Output the (x, y) coordinate of the center of the cell containing the given text.  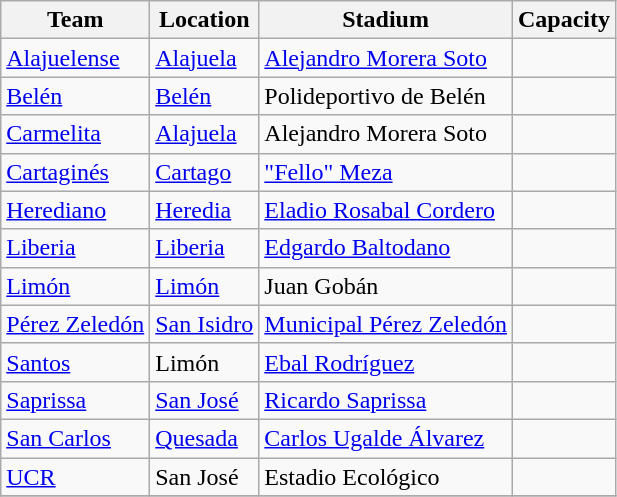
"Fello" Meza (386, 172)
Team (76, 20)
Municipal Pérez Zeledón (386, 324)
Herediano (76, 210)
Capacity (564, 20)
Carmelita (76, 134)
Eladio Rosabal Cordero (386, 210)
San Carlos (76, 438)
Saprissa (76, 400)
Estadio Ecológico (386, 477)
Cartago (204, 172)
UCR (76, 477)
Carlos Ugalde Álvarez (386, 438)
Quesada (204, 438)
Location (204, 20)
San Isidro (204, 324)
Heredia (204, 210)
Pérez Zeledón (76, 324)
Santos (76, 362)
Stadium (386, 20)
Polideportivo de Belén (386, 96)
Ebal Rodríguez (386, 362)
Ricardo Saprissa (386, 400)
Alajuelense (76, 58)
Juan Gobán (386, 286)
Cartaginés (76, 172)
Edgardo Baltodano (386, 248)
